Capture the cell that displays the provided text and extract its [X, Y] central coordinate. 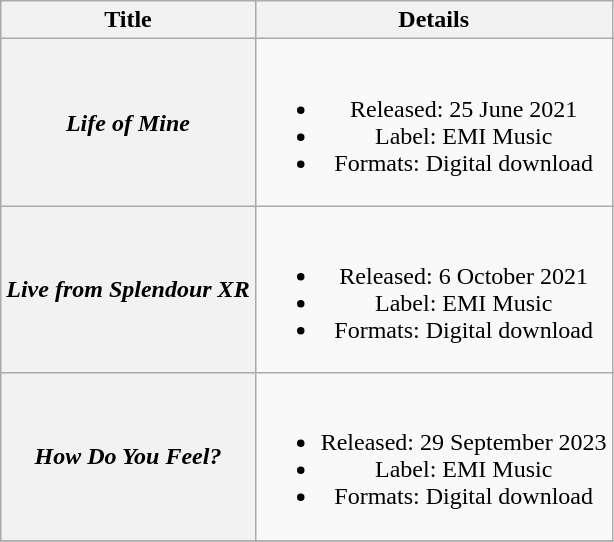
Life of Mine [128, 122]
Title [128, 20]
Released: 29 September 2023Label: EMI MusicFormats: Digital download [434, 456]
Released: 25 June 2021Label: EMI MusicFormats: Digital download [434, 122]
Details [434, 20]
Live from Splendour XR [128, 290]
Released: 6 October 2021Label: EMI MusicFormats: Digital download [434, 290]
How Do You Feel? [128, 456]
